Find where the given text appears and provide that cell's center as [x, y] coordinate. 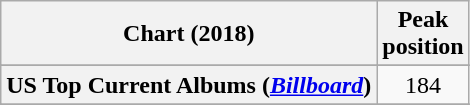
Chart (2018) [189, 34]
US Top Current Albums (Billboard) [189, 85]
Peakposition [423, 34]
184 [423, 85]
